Search for the cell housing the specified text and yield its [x, y] center coordinate. 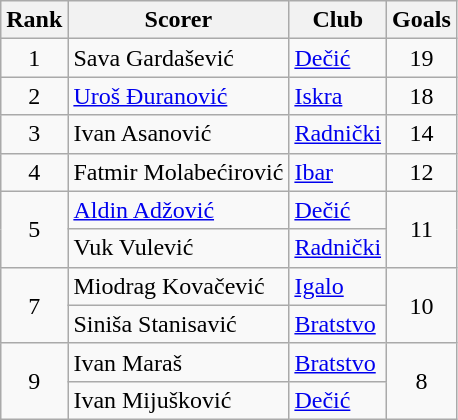
2 [34, 96]
14 [422, 134]
19 [422, 58]
Sava Gardašević [178, 58]
Scorer [178, 20]
Igalo [338, 286]
Ivan Mijušković [178, 400]
Miodrag Kovačević [178, 286]
4 [34, 172]
18 [422, 96]
8 [422, 381]
Fatmir Molabećirović [178, 172]
1 [34, 58]
Vuk Vulević [178, 248]
11 [422, 229]
10 [422, 305]
Ivan Asanović [178, 134]
Siniša Stanisavić [178, 324]
3 [34, 134]
Ibar [338, 172]
12 [422, 172]
Iskra [338, 96]
Goals [422, 20]
Club [338, 20]
5 [34, 229]
Aldin Adžović [178, 210]
Ivan Maraš [178, 362]
7 [34, 305]
Rank [34, 20]
Uroš Đuranović [178, 96]
9 [34, 381]
